Return the [x, y] coordinate for the center point of the cell that contains the specified text.  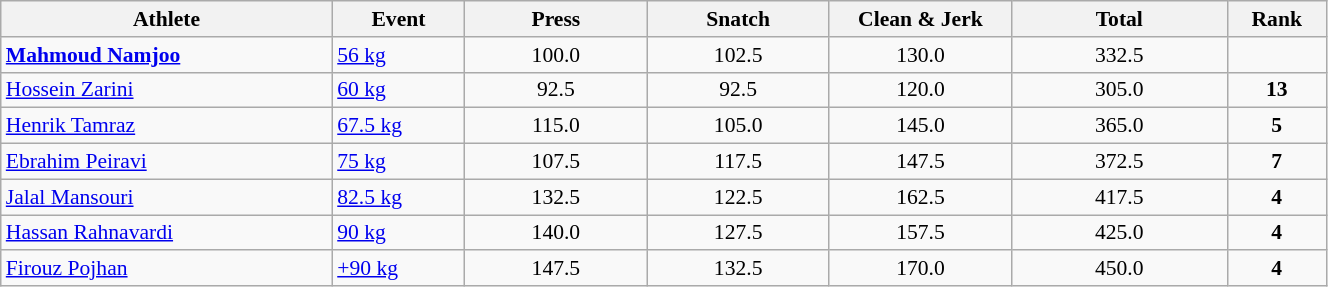
75 kg [398, 162]
60 kg [398, 90]
Hassan Rahnavardi [166, 233]
145.0 [920, 126]
67.5 kg [398, 126]
107.5 [556, 162]
170.0 [920, 269]
13 [1276, 90]
105.0 [738, 126]
82.5 kg [398, 197]
130.0 [920, 55]
127.5 [738, 233]
Athlete [166, 19]
Rank [1276, 19]
Mahmoud Namjoo [166, 55]
162.5 [920, 197]
Clean & Jerk [920, 19]
425.0 [1120, 233]
305.0 [1120, 90]
117.5 [738, 162]
90 kg [398, 233]
450.0 [1120, 269]
122.5 [738, 197]
Henrik Tamraz [166, 126]
157.5 [920, 233]
5 [1276, 126]
Event [398, 19]
Firouz Pojhan [166, 269]
Snatch [738, 19]
115.0 [556, 126]
Ebrahim Peiravi [166, 162]
332.5 [1120, 55]
Press [556, 19]
7 [1276, 162]
56 kg [398, 55]
140.0 [556, 233]
365.0 [1120, 126]
102.5 [738, 55]
100.0 [556, 55]
372.5 [1120, 162]
120.0 [920, 90]
Jalal Mansouri [166, 197]
Hossein Zarini [166, 90]
Total [1120, 19]
+90 kg [398, 269]
417.5 [1120, 197]
